Return (X, Y) of the center of cell containing provided text 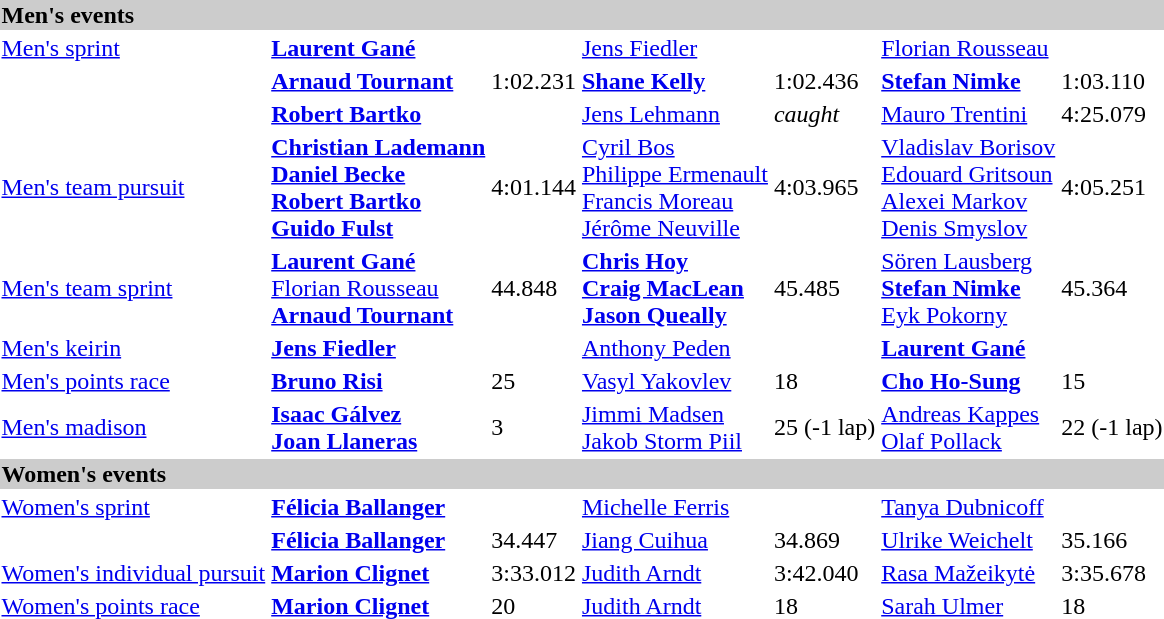
Christian LademannDaniel BeckeRobert BartkoGuido Fulst (378, 188)
Florian Rousseau (968, 48)
1:02.231 (534, 81)
45.364 (1112, 288)
Chris HoyCraig MacLeanJason Queally (674, 288)
Marion Clignet (378, 573)
Men's team pursuit (134, 188)
3:33.012 (534, 573)
Ulrike Weichelt (968, 540)
Mauro Trentini (968, 114)
35.166 (1112, 540)
Robert Bartko (378, 114)
4:25.079 (1112, 114)
Men's madison (134, 428)
3:42.040 (824, 573)
caught (824, 114)
Anthony Peden (674, 348)
Rasa Mažeikytė (968, 573)
Cho Ho-Sung (968, 381)
1:03.110 (1112, 81)
Tanya Dubnicoff (968, 507)
Men's points race (134, 381)
Laurent GanéFlorian RousseauArnaud Tournant (378, 288)
Vladislav BorisovEdouard GritsounAlexei MarkovDenis Smyslov (968, 188)
Stefan Nimke (968, 81)
Shane Kelly (674, 81)
4:01.144 (534, 188)
Men's events (582, 15)
Isaac GálvezJoan Llaneras (378, 428)
Arnaud Tournant (378, 81)
25 (-1 lap) (824, 428)
1:02.436 (824, 81)
Men's keirin (134, 348)
34.869 (824, 540)
Michelle Ferris (674, 507)
34.447 (534, 540)
4:03.965 (824, 188)
45.485 (824, 288)
Jiang Cuihua (674, 540)
Women's events (582, 474)
Men's sprint (134, 48)
Men's team sprint (134, 288)
Jimmi MadsenJakob Storm Piil (674, 428)
25 (534, 381)
3 (534, 428)
15 (1112, 381)
Judith Arndt (674, 573)
Women's sprint (134, 507)
4:05.251 (1112, 188)
Andreas KappesOlaf Pollack (968, 428)
Women's individual pursuit (134, 573)
Sören LausbergStefan NimkeEyk Pokorny (968, 288)
Bruno Risi (378, 381)
18 (824, 381)
Vasyl Yakovlev (674, 381)
44.848 (534, 288)
Jens Lehmann (674, 114)
22 (-1 lap) (1112, 428)
Cyril BosPhilippe ErmenaultFrancis MoreauJérôme Neuville (674, 188)
3:35.678 (1112, 573)
